For the text-containing cell, return its midpoint in (X, Y) coordinate format. 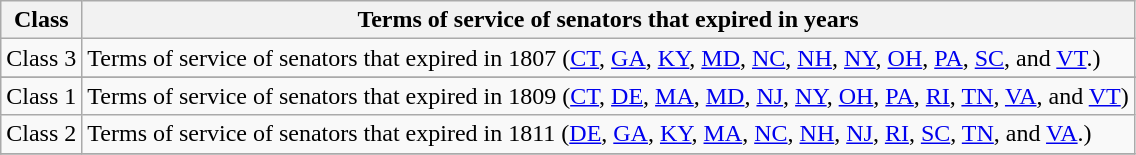
Terms of service of senators that expired in 1809 (CT, DE, MA, MD, NJ, NY, OH, PA, RI, TN, VA, and VT) (608, 96)
Terms of service of senators that expired in years (608, 20)
Terms of service of senators that expired in 1811 (DE, GA, KY, MA, NC, NH, NJ, RI, SC, TN, and VA.) (608, 134)
Class 1 (42, 96)
Class 3 (42, 58)
Class (42, 20)
Terms of service of senators that expired in 1807 (CT, GA, KY, MD, NC, NH, NY, OH, PA, SC, and VT.) (608, 58)
Class 2 (42, 134)
